Search for the cell housing the specified text and yield its (x, y) center coordinate. 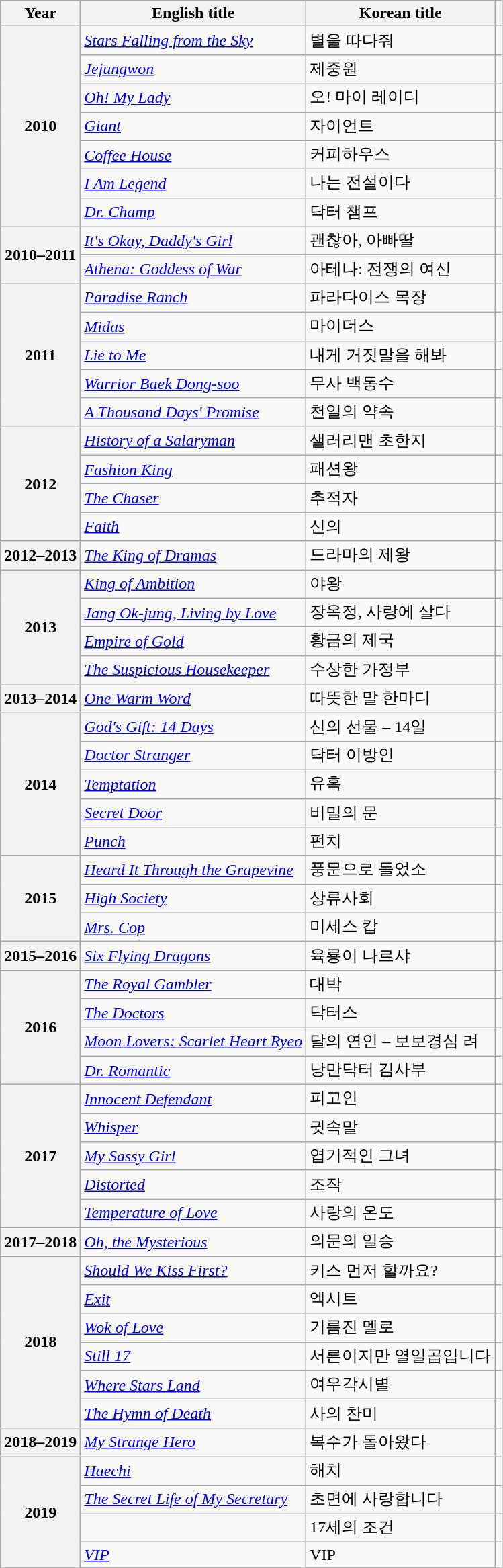
제중원 (400, 69)
장옥정, 사랑에 살다 (400, 613)
I Am Legend (193, 184)
2017–2018 (40, 1242)
초면에 사랑합니다 (400, 1500)
황금의 제국 (400, 641)
따뜻한 말 한마디 (400, 699)
2010 (40, 126)
Korean title (400, 13)
Exit (193, 1300)
2012 (40, 484)
The Secret Life of My Secretary (193, 1500)
Midas (193, 327)
2015 (40, 899)
2013 (40, 627)
The Suspicious Housekeeper (193, 669)
조작 (400, 1184)
Oh! My Lady (193, 98)
여우각시별 (400, 1385)
Haechi (193, 1471)
The Royal Gambler (193, 984)
A Thousand Days' Promise (193, 413)
천일의 약속 (400, 413)
English title (193, 13)
2010–2011 (40, 255)
Distorted (193, 1184)
Lie to Me (193, 355)
펀치 (400, 841)
야왕 (400, 585)
Six Flying Dragons (193, 956)
2015–2016 (40, 956)
2018 (40, 1342)
닥터 챔프 (400, 212)
대박 (400, 984)
키스 먼저 할까요? (400, 1270)
파라다이스 목장 (400, 298)
드라마의 제왕 (400, 555)
High Society (193, 899)
Paradise Ranch (193, 298)
Moon Lovers: Scarlet Heart Ryeo (193, 1042)
수상한 가정부 (400, 669)
Wok of Love (193, 1328)
낭만닥터 김사부 (400, 1070)
Whisper (193, 1128)
Giant (193, 126)
My Sassy Girl (193, 1156)
나는 전설이다 (400, 184)
Mrs. Cop (193, 927)
Still 17 (193, 1356)
Jang Ok-jung, Living by Love (193, 613)
사랑의 온도 (400, 1214)
History of a Salaryman (193, 441)
2016 (40, 1027)
패션왕 (400, 469)
자이언트 (400, 126)
The King of Dramas (193, 555)
Year (40, 13)
오! 마이 레이디 (400, 98)
신의 선물 – 14일 (400, 727)
상류사회 (400, 899)
Empire of Gold (193, 641)
내게 거짓말을 해봐 (400, 355)
비밀의 문 (400, 813)
Fashion King (193, 469)
2011 (40, 355)
엽기적인 그녀 (400, 1156)
Warrior Baek Dong-soo (193, 384)
The Chaser (193, 499)
닥터 이방인 (400, 755)
Athena: Goddess of War (193, 269)
Innocent Defendant (193, 1100)
사의 찬미 (400, 1414)
미세스 캅 (400, 927)
Secret Door (193, 813)
Coffee House (193, 155)
Doctor Stranger (193, 755)
커피하우스 (400, 155)
육룡이 나르샤 (400, 956)
2013–2014 (40, 699)
God's Gift: 14 Days (193, 727)
My Strange Hero (193, 1442)
The Doctors (193, 1014)
서른이지만 열일곱입니다 (400, 1356)
귓속말 (400, 1128)
Heard It Through the Grapevine (193, 870)
Dr. Champ (193, 212)
무사 백동수 (400, 384)
17세의 조건 (400, 1528)
Temperature of Love (193, 1214)
달의 연인 – 보보경심 려 (400, 1042)
2018–2019 (40, 1442)
신의 (400, 527)
2019 (40, 1512)
One Warm Word (193, 699)
추적자 (400, 499)
마이더스 (400, 327)
풍문으로 들었소 (400, 870)
별을 따다줘 (400, 40)
2017 (40, 1156)
King of Ambition (193, 585)
복수가 돌아왔다 (400, 1442)
피고인 (400, 1100)
2014 (40, 784)
Temptation (193, 784)
Faith (193, 527)
Jejungwon (193, 69)
Punch (193, 841)
It's Okay, Daddy's Girl (193, 241)
Should We Kiss First? (193, 1270)
Dr. Romantic (193, 1070)
유혹 (400, 784)
의문의 일승 (400, 1242)
샐러리맨 초한지 (400, 441)
해치 (400, 1471)
Oh, the Mysterious (193, 1242)
엑시트 (400, 1300)
닥터스 (400, 1014)
2012–2013 (40, 555)
아테나: 전쟁의 여신 (400, 269)
Stars Falling from the Sky (193, 40)
기름진 멜로 (400, 1328)
The Hymn of Death (193, 1414)
Where Stars Land (193, 1385)
괜찮아, 아빠딸 (400, 241)
